Provide the [X, Y] coordinate of the cell's center where the given text is located.  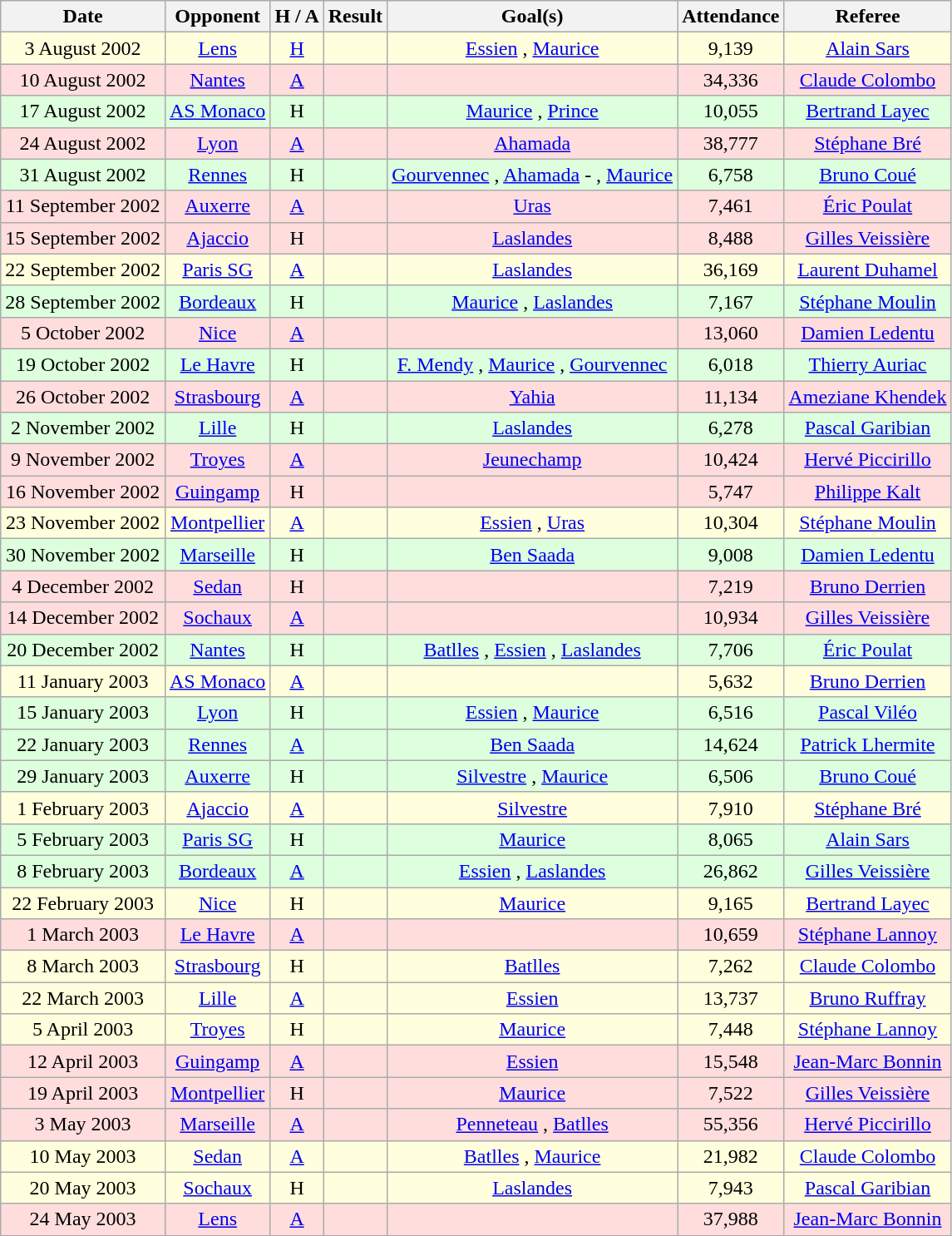
15 September 2002 [83, 238]
Batlles [532, 967]
Date [83, 17]
22 February 2003 [83, 902]
Gourvennec , Ahamada - , Maurice [532, 175]
Goal(s) [532, 17]
9,165 [731, 902]
28 September 2002 [83, 301]
8,488 [731, 238]
10,659 [731, 935]
21,982 [731, 1156]
10,055 [731, 111]
6,278 [731, 428]
13,737 [731, 998]
22 September 2002 [83, 269]
Attendance [731, 17]
14,624 [731, 744]
7,448 [731, 1030]
Silvestre , Maurice [532, 776]
Philippe Kalt [868, 492]
Ameziane Khendek [868, 397]
Yahia [532, 397]
10,934 [731, 618]
13,060 [731, 333]
24 May 2003 [83, 1219]
Essien , Laslandes [532, 871]
24 August 2002 [83, 143]
20 May 2003 [83, 1188]
38,777 [731, 143]
Jeunechamp [532, 460]
55,356 [731, 1125]
Essien , Uras [532, 523]
8,065 [731, 839]
5,747 [731, 492]
Pascal Viléo [868, 713]
Thierry Auriac [868, 364]
Bruno Ruffray [868, 998]
3 August 2002 [83, 48]
Maurice , Prince [532, 111]
6,758 [731, 175]
9,139 [731, 48]
17 August 2002 [83, 111]
2 November 2002 [83, 428]
7,461 [731, 206]
9,008 [731, 555]
6,018 [731, 364]
Ahamada [532, 143]
7,167 [731, 301]
9 November 2002 [83, 460]
F. Mendy , Maurice , Gourvennec [532, 364]
19 April 2003 [83, 1093]
5,632 [731, 681]
36,169 [731, 269]
1 March 2003 [83, 935]
5 October 2002 [83, 333]
11 January 2003 [83, 681]
Result [355, 17]
7,262 [731, 967]
20 December 2002 [83, 650]
Opponent [217, 17]
6,516 [731, 713]
22 March 2003 [83, 998]
7,219 [731, 586]
Patrick Lhermite [868, 744]
Uras [532, 206]
15 January 2003 [83, 713]
7,522 [731, 1093]
26 October 2002 [83, 397]
10 August 2002 [83, 80]
4 December 2002 [83, 586]
34,336 [731, 80]
10,424 [731, 460]
15,548 [731, 1061]
19 October 2002 [83, 364]
7,943 [731, 1188]
3 May 2003 [83, 1125]
Silvestre [532, 808]
7,910 [731, 808]
7,706 [731, 650]
Maurice , Laslandes [532, 301]
Batlles , Essien , Laslandes [532, 650]
8 March 2003 [83, 967]
31 August 2002 [83, 175]
29 January 2003 [83, 776]
30 November 2002 [83, 555]
11 September 2002 [83, 206]
14 December 2002 [83, 618]
12 April 2003 [83, 1061]
11,134 [731, 397]
6,506 [731, 776]
H / A [297, 17]
Batlles , Maurice [532, 1156]
37,988 [731, 1219]
Penneteau , Batlles [532, 1125]
16 November 2002 [83, 492]
8 February 2003 [83, 871]
Laurent Duhamel [868, 269]
1 February 2003 [83, 808]
Referee [868, 17]
5 February 2003 [83, 839]
10,304 [731, 523]
23 November 2002 [83, 523]
5 April 2003 [83, 1030]
22 January 2003 [83, 744]
26,862 [731, 871]
10 May 2003 [83, 1156]
